Locate the cell with the specified text and output its (X, Y) center coordinate. 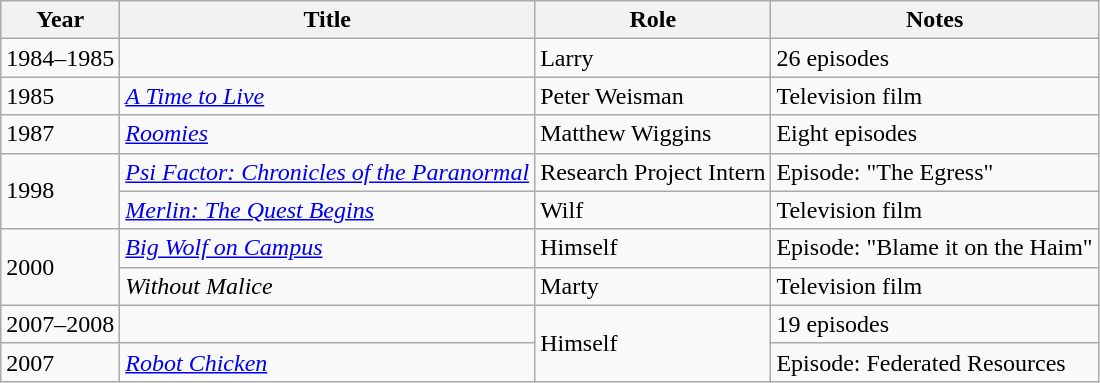
2007–2008 (60, 324)
1998 (60, 191)
Merlin: The Quest Begins (328, 210)
Notes (934, 20)
Matthew Wiggins (653, 134)
26 episodes (934, 58)
Year (60, 20)
Wilf (653, 210)
1987 (60, 134)
19 episodes (934, 324)
A Time to Live (328, 96)
Peter Weisman (653, 96)
Larry (653, 58)
2007 (60, 362)
Research Project Intern (653, 172)
Roomies (328, 134)
Big Wolf on Campus (328, 248)
Episode: "The Egress" (934, 172)
Title (328, 20)
Role (653, 20)
1985 (60, 96)
Eight episodes (934, 134)
1984–1985 (60, 58)
Episode: Federated Resources (934, 362)
Psi Factor: Chronicles of the Paranormal (328, 172)
Marty (653, 286)
Episode: "Blame it on the Haim" (934, 248)
Without Malice (328, 286)
2000 (60, 267)
Robot Chicken (328, 362)
